From the cell containing the given text, extract its center point as [X, Y] coordinate. 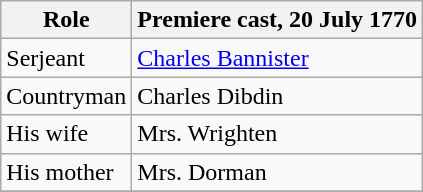
Mrs. Dorman [278, 172]
His wife [66, 134]
Charles Bannister [278, 58]
Role [66, 20]
Premiere cast, 20 July 1770 [278, 20]
Charles Dibdin [278, 96]
Countryman [66, 96]
Mrs. Wrighten [278, 134]
Serjeant [66, 58]
His mother [66, 172]
